Extract the [x, y] coordinate from the center of the cell holding the provided text.  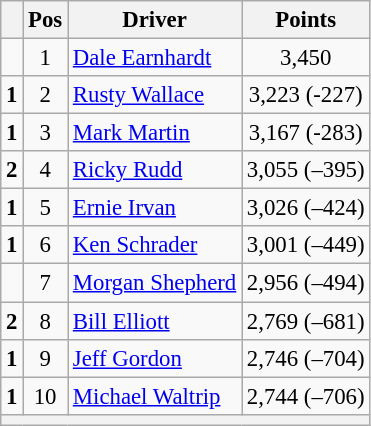
Bill Elliott [155, 321]
2,769 (–681) [306, 321]
7 [46, 283]
Dale Earnhardt [155, 58]
2,746 (–704) [306, 358]
Morgan Shepherd [155, 283]
3,026 (–424) [306, 208]
Ken Schrader [155, 245]
3,223 (-227) [306, 95]
3,450 [306, 58]
Michael Waltrip [155, 396]
Rusty Wallace [155, 95]
9 [46, 358]
Ernie Irvan [155, 208]
10 [46, 396]
8 [46, 321]
3,055 (–395) [306, 170]
Points [306, 20]
3 [46, 133]
2,744 (–706) [306, 396]
Driver [155, 20]
5 [46, 208]
2,956 (–494) [306, 283]
Pos [46, 20]
3,001 (–449) [306, 245]
4 [46, 170]
Jeff Gordon [155, 358]
3,167 (-283) [306, 133]
6 [46, 245]
Mark Martin [155, 133]
Ricky Rudd [155, 170]
